Return the (X, Y) coordinate for the center point of the cell that contains the specified text.  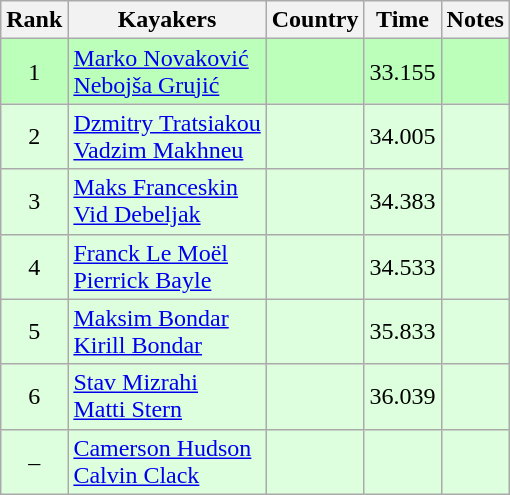
Marko NovakovićNebojša Grujić (167, 72)
Time (402, 20)
Maks FranceskinVid Debeljak (167, 202)
Camerson HudsonCalvin Clack (167, 462)
34.383 (402, 202)
6 (34, 396)
Kayakers (167, 20)
– (34, 462)
35.833 (402, 332)
34.533 (402, 266)
Franck Le MoëlPierrick Bayle (167, 266)
Stav MizrahiMatti Stern (167, 396)
33.155 (402, 72)
Rank (34, 20)
Maksim BondarKirill Bondar (167, 332)
Country (315, 20)
Dzmitry TratsiakouVadzim Makhneu (167, 136)
5 (34, 332)
1 (34, 72)
3 (34, 202)
2 (34, 136)
36.039 (402, 396)
4 (34, 266)
Notes (475, 20)
34.005 (402, 136)
